Detect which cell encompasses the target text, then output its (X, Y) center coordinate. 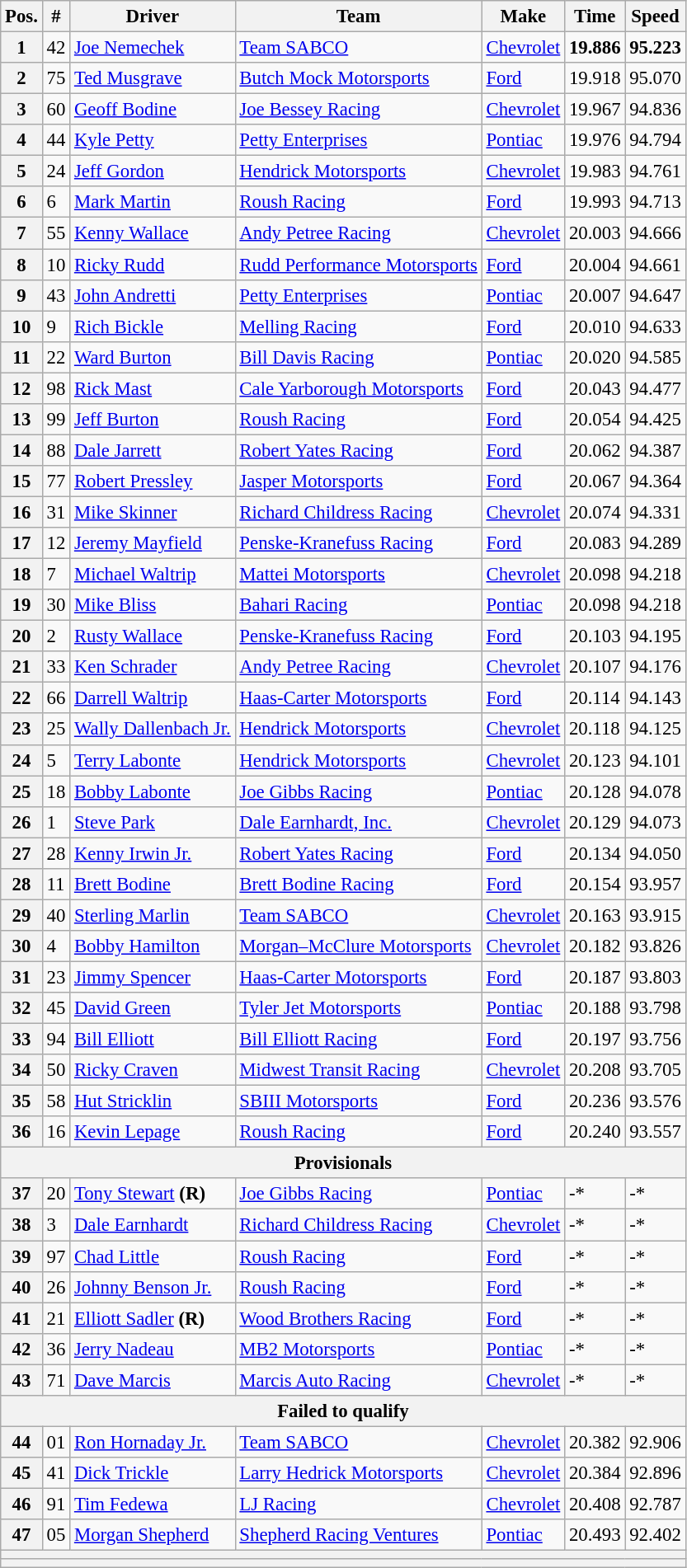
Brett Bodine (153, 885)
Sterling Marlin (153, 915)
Shepherd Racing Ventures (358, 1535)
20.123 (595, 760)
Steve Park (153, 822)
Bahari Racing (358, 605)
19.967 (595, 110)
Ted Musgrave (153, 78)
94.633 (655, 326)
Brett Bodine Racing (358, 885)
29 (21, 915)
60 (56, 110)
Tyler Jet Motorsports (358, 1008)
Cale Yarborough Motorsports (358, 388)
94.331 (655, 512)
19 (21, 605)
20.043 (595, 388)
20.182 (595, 946)
Mattei Motorsports (358, 575)
Chad Little (153, 1256)
Failed to qualify (343, 1411)
94.289 (655, 543)
Jeff Burton (153, 420)
Wally Dallenbach Jr. (153, 730)
Kenny Wallace (153, 233)
Melling Racing (358, 326)
20.188 (595, 1008)
91 (56, 1504)
92.402 (655, 1535)
20.007 (595, 295)
Rusty Wallace (153, 636)
19.886 (595, 48)
20.154 (595, 885)
Butch Mock Motorsports (358, 78)
SBIII Motorsports (358, 1101)
19.983 (595, 171)
Bill Elliott (153, 1040)
94.477 (655, 388)
94.176 (655, 667)
Rich Bickle (153, 326)
20.382 (595, 1442)
94.195 (655, 636)
92.906 (655, 1442)
Marcis Auto Racing (358, 1380)
94.647 (655, 295)
Joe Bessey Racing (358, 110)
Dale Jarrett (153, 450)
Jeremy Mayfield (153, 543)
20.163 (595, 915)
20.236 (595, 1101)
93.957 (655, 885)
17 (21, 543)
50 (56, 1070)
20.197 (595, 1040)
94.761 (655, 171)
94.078 (655, 791)
Ricky Rudd (153, 265)
Hut Stricklin (153, 1101)
20.129 (595, 822)
Dale Earnhardt (153, 1225)
Ken Schrader (153, 667)
20.493 (595, 1535)
Michael Waltrip (153, 575)
Time (595, 16)
58 (56, 1101)
94.143 (655, 698)
Jeff Gordon (153, 171)
77 (56, 481)
95.070 (655, 78)
93.756 (655, 1040)
88 (56, 450)
19.976 (595, 140)
94 (56, 1040)
20.010 (595, 326)
98 (56, 388)
Morgan Shepherd (153, 1535)
Driver (153, 16)
Kenny Irwin Jr. (153, 853)
Rudd Performance Motorsports (358, 265)
20.020 (595, 357)
Bill Elliott Racing (358, 1040)
20.118 (595, 730)
94.836 (655, 110)
20.054 (595, 420)
Pos. (21, 16)
20.208 (595, 1070)
66 (56, 698)
Jimmy Spencer (153, 977)
94.073 (655, 822)
LJ Racing (358, 1504)
20.062 (595, 450)
Terry Labonte (153, 760)
27 (21, 853)
Ron Hornaday Jr. (153, 1442)
Morgan–McClure Motorsports (358, 946)
Kyle Petty (153, 140)
20.107 (595, 667)
Speed (655, 16)
Team (358, 16)
94.585 (655, 357)
94.666 (655, 233)
Tony Stewart (R) (153, 1195)
Wood Brothers Racing (358, 1318)
Tim Fedewa (153, 1504)
01 (56, 1442)
93.576 (655, 1101)
19.993 (595, 202)
92.787 (655, 1504)
97 (56, 1256)
93.826 (655, 946)
MB2 Motorsports (358, 1349)
20.114 (595, 698)
20.103 (595, 636)
John Andretti (153, 295)
Provisionals (343, 1163)
20.134 (595, 853)
Kevin Lepage (153, 1132)
Jasper Motorsports (358, 481)
39 (21, 1256)
93.915 (655, 915)
94.425 (655, 420)
Darrell Waltrip (153, 698)
Ricky Craven (153, 1070)
38 (21, 1225)
94.387 (655, 450)
Mark Martin (153, 202)
55 (56, 233)
Larry Hedrick Motorsports (358, 1473)
94.661 (655, 265)
David Green (153, 1008)
94.125 (655, 730)
92.896 (655, 1473)
20.083 (595, 543)
20.408 (595, 1504)
75 (56, 78)
46 (21, 1504)
20.003 (595, 233)
Geoff Bodine (153, 110)
15 (21, 481)
99 (56, 420)
71 (56, 1380)
93.798 (655, 1008)
94.050 (655, 853)
93.557 (655, 1132)
Mike Bliss (153, 605)
32 (21, 1008)
20.067 (595, 481)
20.187 (595, 977)
95.223 (655, 48)
Ward Burton (153, 357)
Midwest Transit Racing (358, 1070)
20.240 (595, 1132)
13 (21, 420)
Johnny Benson Jr. (153, 1287)
47 (21, 1535)
Dick Trickle (153, 1473)
8 (21, 265)
20.004 (595, 265)
Bobby Hamilton (153, 946)
Bill Davis Racing (358, 357)
93.705 (655, 1070)
94.364 (655, 481)
93.803 (655, 977)
Dale Earnhardt, Inc. (358, 822)
37 (21, 1195)
# (56, 16)
35 (21, 1101)
Rick Mast (153, 388)
Jerry Nadeau (153, 1349)
Joe Nemechek (153, 48)
14 (21, 450)
94.713 (655, 202)
20.128 (595, 791)
94.101 (655, 760)
20.074 (595, 512)
94.794 (655, 140)
19.918 (595, 78)
05 (56, 1535)
20.384 (595, 1473)
Dave Marcis (153, 1380)
Robert Pressley (153, 481)
Elliott Sadler (R) (153, 1318)
Bobby Labonte (153, 791)
Mike Skinner (153, 512)
34 (21, 1070)
Make (523, 16)
